Detect which cell encompasses the target text, then output its (x, y) center coordinate. 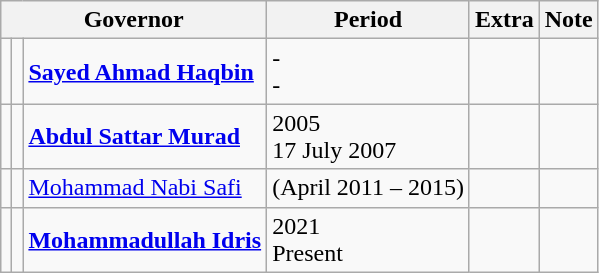
Governor (134, 20)
Sayed Ahmad Haqbin (145, 72)
-- (368, 72)
Extra (504, 20)
(April 2011 – 2015) (368, 188)
2021 Present (368, 240)
2005 17 July 2007 (368, 136)
Abdul Sattar Murad (145, 136)
Period (368, 20)
Mohammadullah Idris (145, 240)
Note (568, 20)
Mohammad Nabi Safi (145, 188)
